From the cell containing the given text, extract its center point as (X, Y) coordinate. 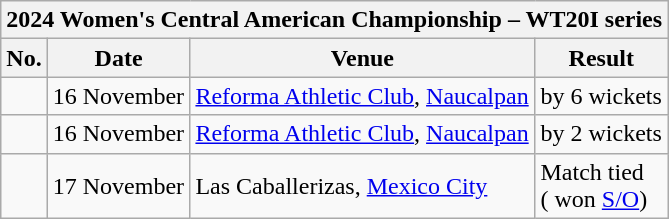
by 6 wickets (602, 96)
Match tied( won S/O) (602, 186)
Result (602, 58)
17 November (118, 186)
Venue (362, 58)
2024 Women's Central American Championship – WT20I series (334, 20)
Las Caballerizas, Mexico City (362, 186)
by 2 wickets (602, 134)
No. (24, 58)
Date (118, 58)
